Extract the [X, Y] coordinate from the center of the cell holding the provided text.  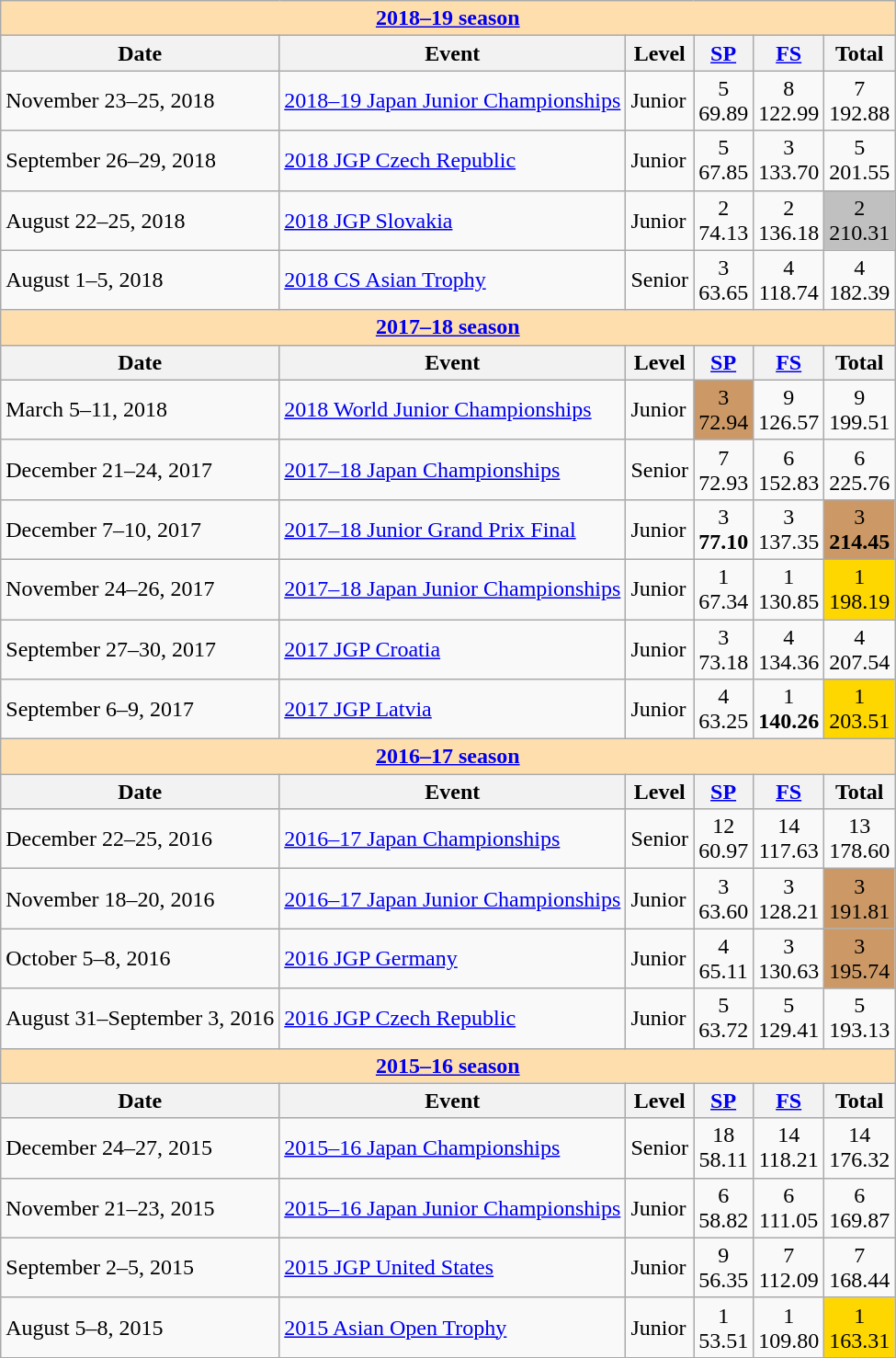
6 225.76 [860, 469]
November 24–26, 2017 [140, 588]
12 60.97 [724, 839]
5 69.89 [724, 101]
September 6–9, 2017 [140, 710]
2017–18 Japan Junior Championships [452, 588]
2018–19 Japan Junior Championships [452, 101]
September 27–30, 2017 [140, 649]
3 133.70 [788, 160]
3 137.35 [788, 530]
1 53.51 [724, 1328]
3 130.63 [788, 958]
2016–17 season [448, 757]
1 140.26 [788, 710]
1 198.19 [860, 588]
2016–17 Japan Junior Championships [452, 899]
9 126.57 [788, 410]
2018 JGP Czech Republic [452, 160]
5 129.41 [788, 1019]
2 136.18 [788, 221]
4 134.36 [788, 649]
August 31–September 3, 2016 [140, 1019]
4 63.25 [724, 710]
2018 CS Asian Trophy [452, 280]
13 178.60 [860, 839]
August 22–25, 2018 [140, 221]
2015 Asian Open Trophy [452, 1328]
1 109.80 [788, 1328]
3 73.18 [724, 649]
3 195.74 [860, 958]
2015–16 Japan Championships [452, 1147]
August 5–8, 2015 [140, 1328]
5 67.85 [724, 160]
3 63.60 [724, 899]
7 192.88 [860, 101]
1 163.31 [860, 1328]
4 118.74 [788, 280]
November 18–20, 2016 [140, 899]
6 111.05 [788, 1208]
December 21–24, 2017 [140, 469]
September 2–5, 2015 [140, 1267]
14 118.21 [788, 1147]
2018 World Junior Championships [452, 410]
2017–18 Junior Grand Prix Final [452, 530]
2 74.13 [724, 221]
9 56.35 [724, 1267]
6 58.82 [724, 1208]
5 201.55 [860, 160]
3 77.10 [724, 530]
2015 JGP United States [452, 1267]
November 23–25, 2018 [140, 101]
1 203.51 [860, 710]
March 5–11, 2018 [140, 410]
2018 JGP Slovakia [452, 221]
7 112.09 [788, 1267]
5 193.13 [860, 1019]
2017–18 Japan Championships [452, 469]
1 67.34 [724, 588]
2017–18 season [448, 327]
2017 JGP Latvia [452, 710]
2017 JGP Croatia [452, 649]
14 117.63 [788, 839]
4 207.54 [860, 649]
3 72.94 [724, 410]
2015–16 season [448, 1066]
August 1–5, 2018 [140, 280]
2 210.31 [860, 221]
7 72.93 [724, 469]
3 128.21 [788, 899]
2016–17 Japan Championships [452, 839]
December 24–27, 2015 [140, 1147]
2016 JGP Germany [452, 958]
14 176.32 [860, 1147]
December 7–10, 2017 [140, 530]
November 21–23, 2015 [140, 1208]
4 182.39 [860, 280]
18 58.11 [724, 1147]
8 122.99 [788, 101]
October 5–8, 2016 [140, 958]
September 26–29, 2018 [140, 160]
3 214.45 [860, 530]
3 191.81 [860, 899]
5 63.72 [724, 1019]
2015–16 Japan Junior Championships [452, 1208]
6 169.87 [860, 1208]
3 63.65 [724, 280]
6 152.83 [788, 469]
9 199.51 [860, 410]
1 130.85 [788, 588]
2016 JGP Czech Republic [452, 1019]
7 168.44 [860, 1267]
2018–19 season [448, 18]
December 22–25, 2016 [140, 839]
4 65.11 [724, 958]
